Detect which cell encompasses the target text, then output its (X, Y) center coordinate. 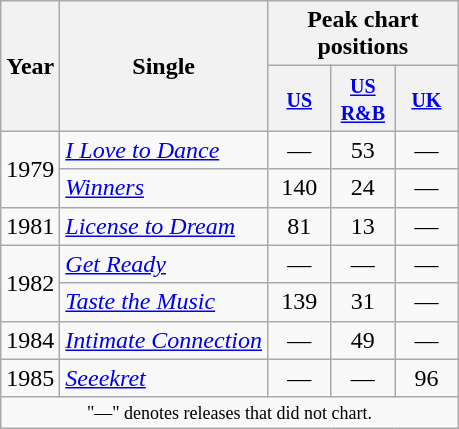
License to Dream (164, 226)
1981 (30, 226)
"—" denotes releases that did not chart. (230, 412)
1984 (30, 340)
53 (363, 150)
1982 (30, 283)
1985 (30, 378)
US (300, 98)
Taste the Music (164, 302)
31 (363, 302)
Winners (164, 188)
Seeekret (164, 378)
139 (300, 302)
49 (363, 340)
81 (300, 226)
Intimate Connection (164, 340)
I Love to Dance (164, 150)
Single (164, 66)
US R&B (363, 98)
1979 (30, 169)
UK (427, 98)
24 (363, 188)
Year (30, 66)
13 (363, 226)
Get Ready (164, 264)
Peak chart positions (364, 34)
96 (427, 378)
140 (300, 188)
